Find where the given text appears and provide that cell's center as [X, Y] coordinate. 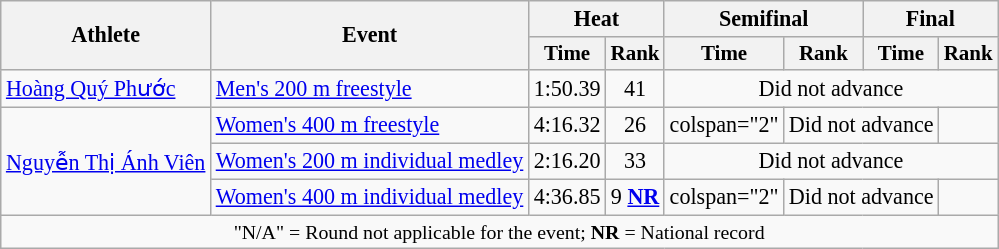
9 NR [636, 197]
33 [636, 161]
Women's 400 m individual medley [370, 197]
4:36.85 [566, 197]
26 [636, 125]
Final [930, 18]
Women's 400 m freestyle [370, 125]
4:16.32 [566, 125]
"N/A" = Round not applicable for the event; NR = National record [500, 232]
Heat [596, 18]
Athlete [106, 35]
Hoàng Quý Phước [106, 88]
Nguyễn Thị Ánh Viên [106, 160]
Event [370, 35]
1:50.39 [566, 88]
2:16.20 [566, 161]
41 [636, 88]
Men's 200 m freestyle [370, 88]
Women's 200 m individual medley [370, 161]
Semifinal [764, 18]
